Pinpoint the cell where the given text exists, returning its [x, y] midpoint coordinate. 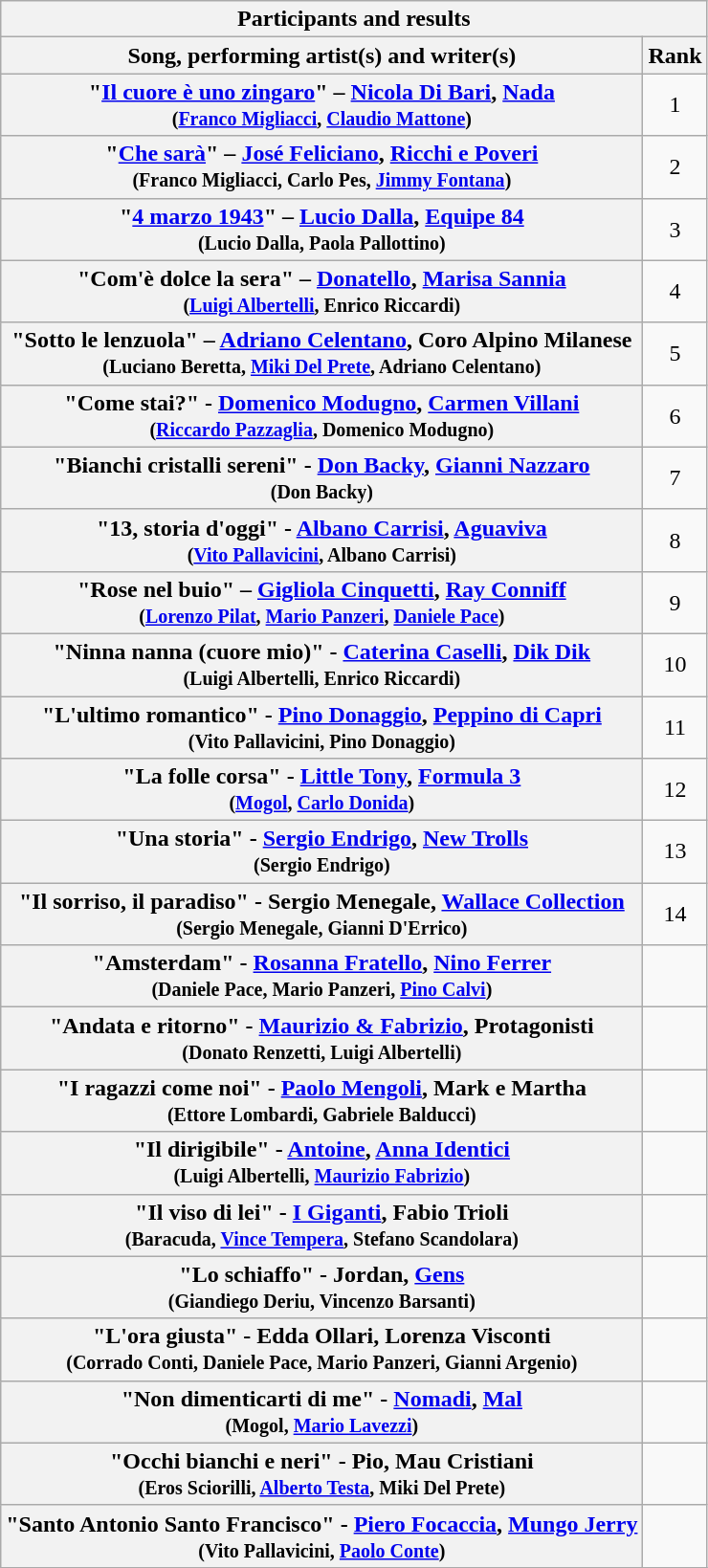
Rank [675, 55]
"Il viso di lei" - I Giganti, Fabio Trioli (Baracuda, Vince Tempera, Stefano Scandolara) [321, 1225]
"Non dimenticarti di me" - Nomadi, Mal (Mogol, Mario Lavezzi) [321, 1412]
1 [675, 105]
"I ragazzi come noi" - Paolo Mengoli, Mark e Martha (Ettore Lombardi, Gabriele Balducci) [321, 1100]
3 [675, 230]
"Santo Antonio Santo Francisco" - Piero Focaccia, Mungo Jerry (Vito Pallavicini, Paolo Conte) [321, 1536]
"Sotto le lenzuola" – Adriano Celentano, Coro Alpino Milanese (Luciano Beretta, Miki Del Prete, Adriano Celentano) [321, 354]
"Ninna nanna (cuore mio)" - Caterina Caselli, Dik Dik (Luigi Albertelli, Enrico Riccardi) [321, 664]
11 [675, 727]
"L'ultimo romantico" - Pino Donaggio, Peppino di Capri (Vito Pallavicini, Pino Donaggio) [321, 727]
"Amsterdam" - Rosanna Fratello, Nino Ferrer (Daniele Pace, Mario Panzeri, Pino Calvi) [321, 976]
"La folle corsa" - Little Tony, Formula 3 (Mogol, Carlo Donida) [321, 790]
8 [675, 540]
10 [675, 664]
"Come stai?" - Domenico Modugno, Carmen Villani (Riccardo Pazzaglia, Domenico Modugno) [321, 415]
5 [675, 354]
2 [675, 166]
9 [675, 603]
"Il dirigibile" - Antoine, Anna Identici (Luigi Albertelli, Maurizio Fabrizio) [321, 1163]
"Rose nel buio" – Gigliola Cinquetti, Ray Conniff (Lorenzo Pilat, Mario Panzeri, Daniele Pace) [321, 603]
6 [675, 415]
"Occhi bianchi e neri" - Pio, Mau Cristiani (Eros Sciorilli, Alberto Testa, Miki Del Prete) [321, 1473]
14 [675, 915]
"Andata e ritorno" - Maurizio & Fabrizio, Protagonisti (Donato Renzetti, Luigi Albertelli) [321, 1039]
13 [675, 851]
"Lo schiaffo" - Jordan, Gens (Giandiego Deriu, Vincenzo Barsanti) [321, 1288]
Participants and results [354, 19]
"4 marzo 1943" – Lucio Dalla, Equipe 84 (Lucio Dalla, Paola Pallottino) [321, 230]
12 [675, 790]
"Che sarà" – José Feliciano, Ricchi e Poveri (Franco Migliacci, Carlo Pes, Jimmy Fontana) [321, 166]
"Com'è dolce la sera" – Donatello, Marisa Sannia (Luigi Albertelli, Enrico Riccardi) [321, 291]
"Una storia" - Sergio Endrigo, New Trolls (Sergio Endrigo) [321, 851]
"Il cuore è uno zingaro" – Nicola Di Bari, Nada (Franco Migliacci, Claudio Mattone) [321, 105]
"Bianchi cristalli sereni" - Don Backy, Gianni Nazzaro (Don Backy) [321, 478]
"13, storia d'oggi" - Albano Carrisi, Aguaviva (Vito Pallavicini, Albano Carrisi) [321, 540]
"L'ora giusta" - Edda Ollari, Lorenza Visconti (Corrado Conti, Daniele Pace, Mario Panzeri, Gianni Argenio) [321, 1349]
7 [675, 478]
Song, performing artist(s) and writer(s) [321, 55]
"Il sorriso, il paradiso" - Sergio Menegale, Wallace Collection (Sergio Menegale, Gianni D'Errico) [321, 915]
4 [675, 291]
